Provide the (x, y) coordinate of the cell's center where the given text is located.  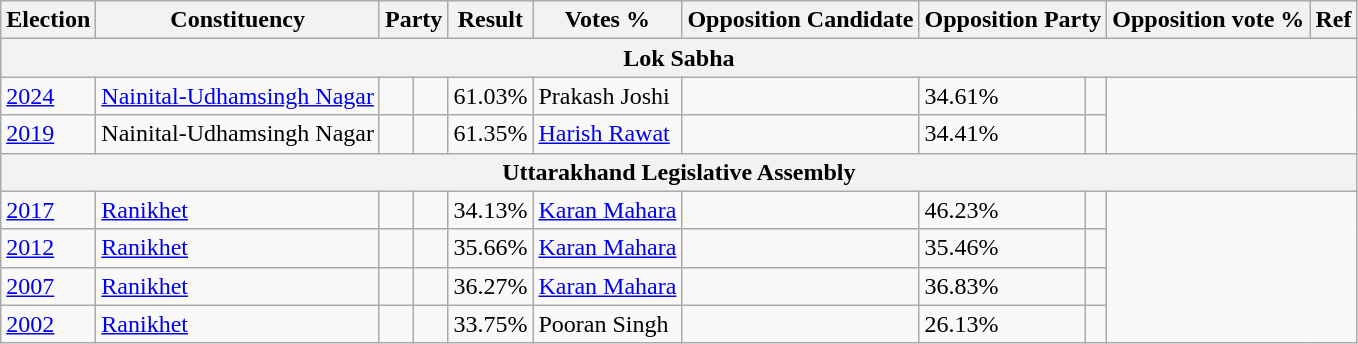
Result (490, 20)
36.27% (490, 286)
Harish Rawat (608, 134)
Opposition Candidate (800, 20)
46.23% (1002, 210)
2012 (48, 248)
2024 (48, 96)
33.75% (490, 324)
Election (48, 20)
Prakash Joshi (608, 96)
Ref (1334, 20)
61.35% (490, 134)
61.03% (490, 96)
35.66% (490, 248)
Opposition Party (1013, 20)
2019 (48, 134)
Pooran Singh (608, 324)
36.83% (1002, 286)
35.46% (1002, 248)
2017 (48, 210)
Votes % (608, 20)
2007 (48, 286)
34.61% (1002, 96)
26.13% (1002, 324)
34.41% (1002, 134)
Constituency (238, 20)
Opposition vote % (1208, 20)
34.13% (490, 210)
Lok Sabha (679, 58)
Party (413, 20)
Uttarakhand Legislative Assembly (679, 172)
2002 (48, 324)
